Determine the (x, y) coordinate at the center of the cell enclosing the given text.  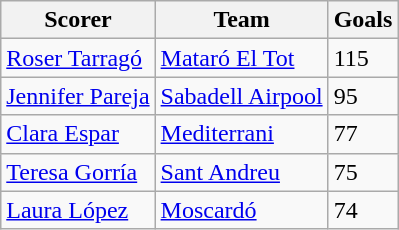
Moscardó (242, 210)
Sabadell Airpool (242, 96)
Teresa Gorría (78, 172)
Sant Andreu (242, 172)
115 (363, 58)
Mediterrani (242, 134)
Jennifer Pareja (78, 96)
75 (363, 172)
Mataró El Tot (242, 58)
Roser Tarragó (78, 58)
Goals (363, 20)
Scorer (78, 20)
Team (242, 20)
74 (363, 210)
Clara Espar (78, 134)
95 (363, 96)
Laura López (78, 210)
77 (363, 134)
